Capture the cell that displays the provided text and extract its (x, y) central coordinate. 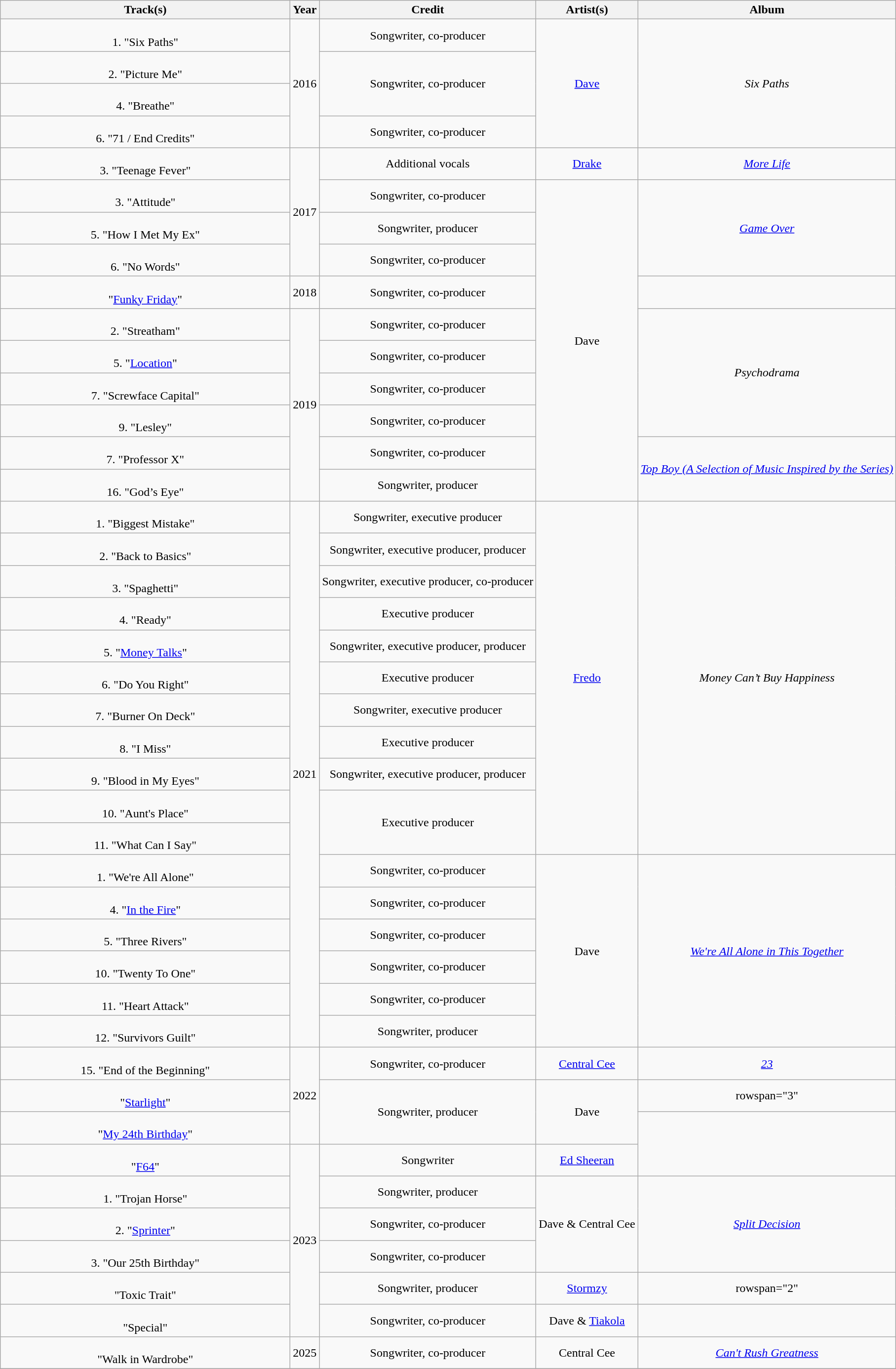
2022 (305, 1095)
Album (767, 10)
15. "End of the Beginning" (145, 1064)
rowspan="2" (767, 1288)
Songwriter (428, 1160)
"Walk in Wardrobe" (145, 1352)
"Toxic Trait" (145, 1288)
7. "Screwface Capital" (145, 388)
1. "Trojan Horse" (145, 1192)
7. "Burner On Deck" (145, 710)
Six Paths (767, 83)
2. "Picture Me" (145, 67)
3. "Our 25th Birthday" (145, 1256)
Additional vocals (428, 164)
"Funky Friday" (145, 292)
2. "Sprinter" (145, 1224)
Top Boy (A Selection of Music Inspired by the Series) (767, 469)
3. "Teenage Fever" (145, 164)
Year (305, 10)
10. "Twenty To One" (145, 967)
Split Decision (767, 1224)
4. "Ready" (145, 613)
We're All Alone in This Together (767, 951)
2023 (305, 1240)
4. "Breathe" (145, 100)
9. "Blood in My Eyes" (145, 774)
2025 (305, 1352)
6. "Do You Right" (145, 678)
2017 (305, 212)
Track(s) (145, 10)
"Starlight" (145, 1095)
Dave & Central Cee (587, 1224)
6. "71 / End Credits" (145, 131)
"F64" (145, 1160)
3. "Attitude" (145, 196)
Credit (428, 10)
12. "Survivors Guilt" (145, 1031)
2016 (305, 83)
7. "Professor X" (145, 453)
5. "Three Rivers" (145, 935)
2019 (305, 404)
11. "What Can I Say" (145, 839)
"My 24th Birthday" (145, 1128)
1. "Six Paths" (145, 36)
Stormzy (587, 1288)
Artist(s) (587, 10)
"Special" (145, 1321)
8. "I Miss" (145, 742)
5. "Location" (145, 357)
10. "Aunt's Place" (145, 806)
Fredo (587, 678)
23 (767, 1064)
5. "Money Talks" (145, 646)
2021 (305, 774)
11. "Heart Attack" (145, 1000)
Can't Rush Greatness (767, 1352)
1. "Biggest Mistake" (145, 518)
Money Can’t Buy Happiness (767, 678)
2018 (305, 292)
3. "Spaghetti" (145, 582)
6. "No Words" (145, 260)
Game Over (767, 228)
9. "Lesley" (145, 421)
Songwriter, executive producer, co-producer (428, 582)
5. "How I Met My Ex" (145, 228)
More Life (767, 164)
4. "In the Fire" (145, 903)
2. "Back to Basics" (145, 549)
2. "Streatham" (145, 324)
Dave & Tiakola (587, 1321)
16. "God’s Eye" (145, 485)
rowspan="3" (767, 1095)
Drake (587, 164)
1. "We're All Alone" (145, 870)
Psychodrama (767, 372)
Ed Sheeran (587, 1160)
